From the cell containing the given text, extract its center point as [x, y] coordinate. 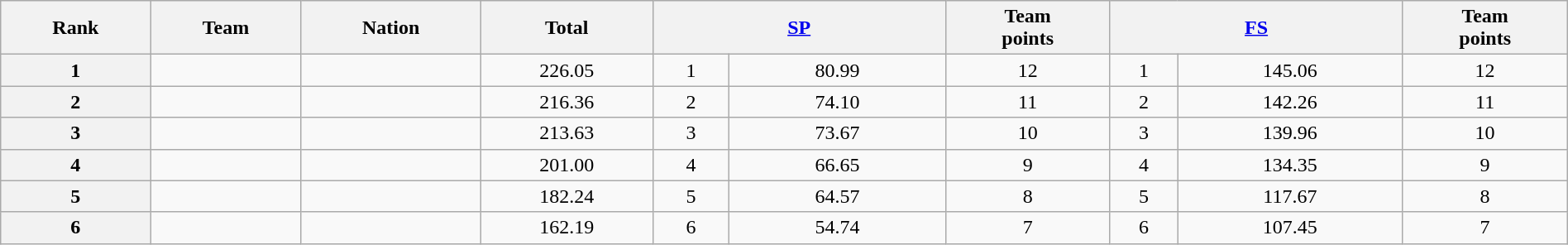
226.05 [566, 70]
162.19 [566, 228]
216.36 [566, 102]
134.35 [1290, 165]
117.67 [1290, 196]
FS [1256, 28]
74.10 [837, 102]
201.00 [566, 165]
Rank [76, 28]
139.96 [1290, 133]
213.63 [566, 133]
Nation [390, 28]
182.24 [566, 196]
Total [566, 28]
64.57 [837, 196]
Team [226, 28]
66.65 [837, 165]
80.99 [837, 70]
145.06 [1290, 70]
54.74 [837, 228]
SP [799, 28]
142.26 [1290, 102]
107.45 [1290, 228]
73.67 [837, 133]
